Search for the cell housing the specified text and yield its [x, y] center coordinate. 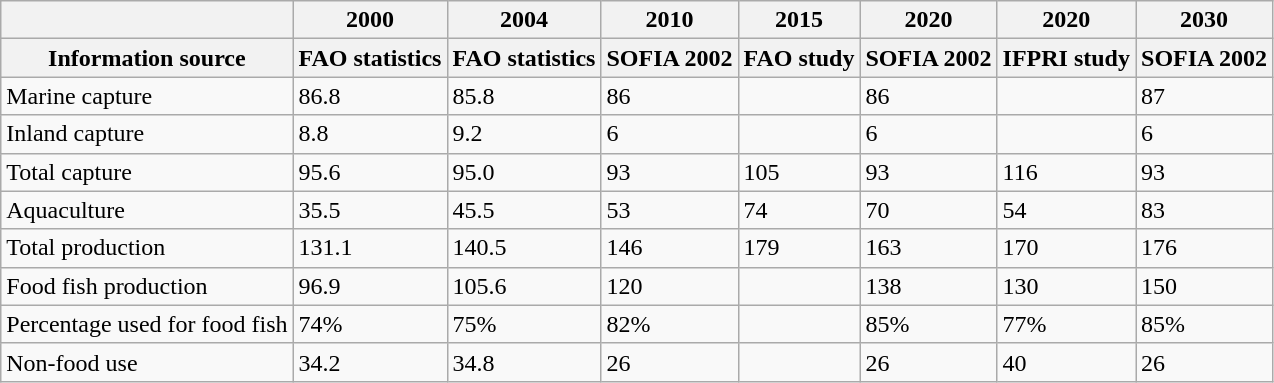
85.8 [524, 96]
40 [1066, 362]
IFPRI study [1066, 58]
2000 [370, 20]
35.5 [370, 210]
179 [799, 248]
Total production [147, 248]
82% [670, 324]
Marine capture [147, 96]
87 [1204, 96]
Non-food use [147, 362]
74 [799, 210]
95.0 [524, 172]
86.8 [370, 96]
Inland capture [147, 134]
34.2 [370, 362]
Information source [147, 58]
176 [1204, 248]
Food fish production [147, 286]
131.1 [370, 248]
9.2 [524, 134]
Aquaculture [147, 210]
140.5 [524, 248]
105.6 [524, 286]
74% [370, 324]
75% [524, 324]
163 [928, 248]
83 [1204, 210]
2004 [524, 20]
2010 [670, 20]
96.9 [370, 286]
45.5 [524, 210]
34.8 [524, 362]
54 [1066, 210]
116 [1066, 172]
Percentage used for food fish [147, 324]
77% [1066, 324]
130 [1066, 286]
170 [1066, 248]
95.6 [370, 172]
150 [1204, 286]
105 [799, 172]
120 [670, 286]
70 [928, 210]
53 [670, 210]
FAO study [799, 58]
2015 [799, 20]
2030 [1204, 20]
Total capture [147, 172]
8.8 [370, 134]
146 [670, 248]
138 [928, 286]
